Return (X, Y) of the center of cell containing provided text 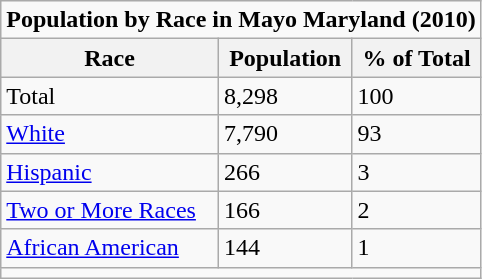
Hispanic (110, 172)
8,298 (285, 96)
Race (110, 58)
144 (285, 248)
African American (110, 248)
7,790 (285, 134)
266 (285, 172)
93 (416, 134)
Total (110, 96)
3 (416, 172)
100 (416, 96)
Two or More Races (110, 210)
White (110, 134)
166 (285, 210)
% of Total (416, 58)
Population (285, 58)
1 (416, 248)
Population by Race in Mayo Maryland (2010) (241, 20)
2 (416, 210)
